Pinpoint the cell where the given text exists, returning its [x, y] midpoint coordinate. 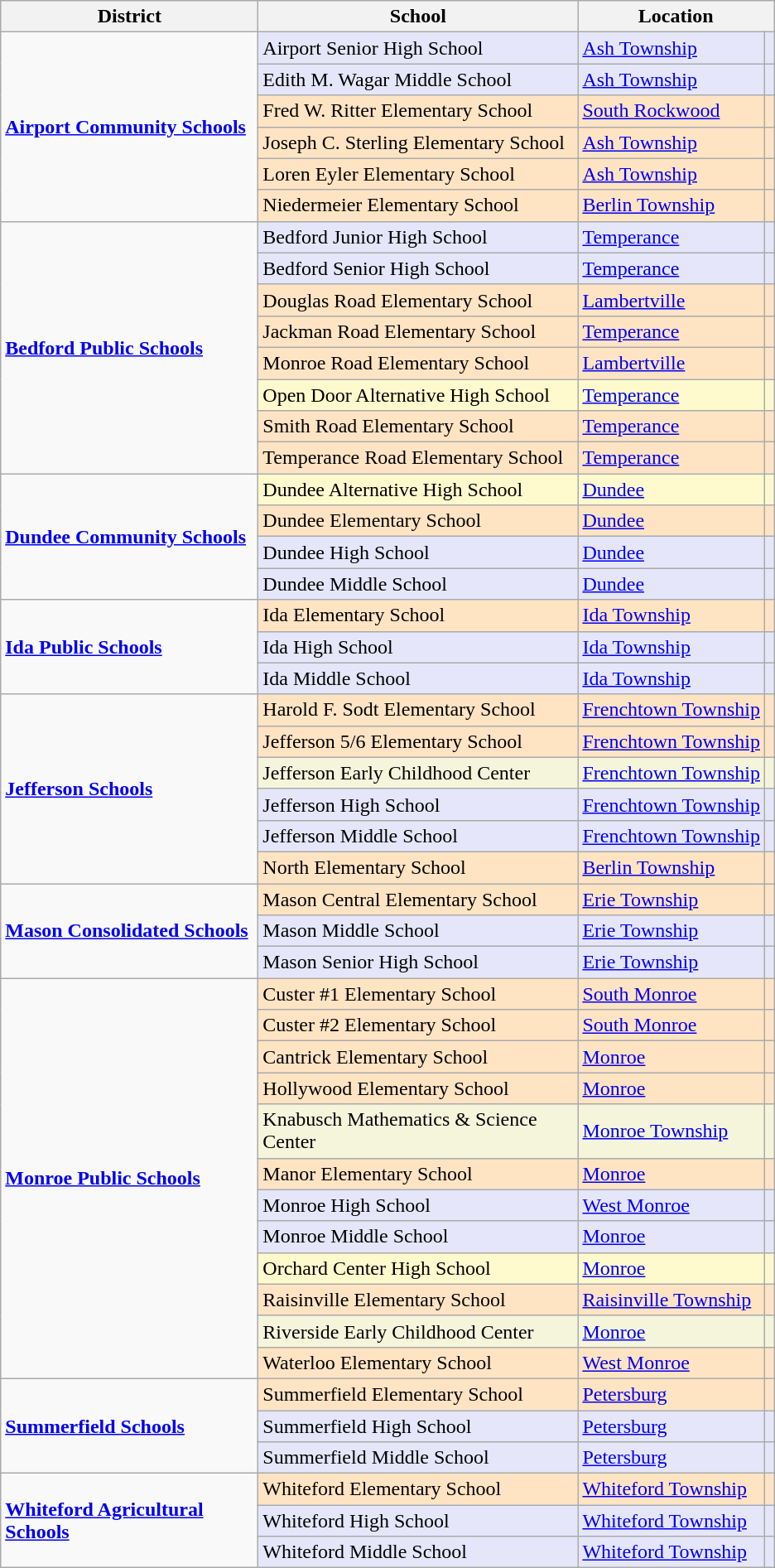
Jefferson 5/6 Elementary School [418, 741]
Fred W. Ritter Elementary School [418, 111]
Bedford Junior High School [418, 237]
Riverside Early Childhood Center [418, 1331]
Bedford Public Schools [129, 347]
Mason Senior High School [418, 963]
Douglas Road Elementary School [418, 300]
Dundee Elementary School [418, 521]
Knabusch Mathematics & Science Center [418, 1131]
Niedermeier Elementary School [418, 205]
Temperance Road Elementary School [418, 458]
Monroe Road Elementary School [418, 363]
Raisinville Elementary School [418, 1300]
Open Door Alternative High School [418, 395]
Monroe Public Schools [129, 1179]
Summerfield High School [418, 1426]
Location [676, 17]
Mason Consolidated Schools [129, 930]
Ida Middle School [418, 678]
Whiteford High School [418, 1521]
Airport Senior High School [418, 48]
Dundee High School [418, 552]
Smith Road Elementary School [418, 427]
Summerfield Elementary School [418, 1394]
Jefferson Schools [129, 789]
Hollywood Elementary School [418, 1088]
Monroe High School [418, 1205]
Loren Eyler Elementary School [418, 174]
Edith M. Wagar Middle School [418, 80]
District [129, 17]
Bedford Senior High School [418, 268]
Cantrick Elementary School [418, 1057]
Monroe Township [672, 1131]
Harold F. Sodt Elementary School [418, 710]
Jefferson High School [418, 804]
Custer #1 Elementary School [418, 994]
Whiteford Agricultural Schools [129, 1521]
Ida High School [418, 647]
Summerfield Middle School [418, 1458]
North Elementary School [418, 867]
Mason Middle School [418, 931]
Manor Elementary School [418, 1174]
Ida Elementary School [418, 615]
Waterloo Elementary School [418, 1363]
Joseph C. Sterling Elementary School [418, 142]
Monroe Middle School [418, 1237]
Whiteford Middle School [418, 1552]
Airport Community Schools [129, 127]
Dundee Alternative High School [418, 490]
Mason Central Elementary School [418, 899]
Jackman Road Elementary School [418, 331]
Whiteford Elementary School [418, 1489]
Summerfield Schools [129, 1426]
Jefferson Middle School [418, 836]
Orchard Center High School [418, 1268]
South Rockwood [672, 111]
Ida Public Schools [129, 647]
Jefferson Early Childhood Center [418, 773]
Dundee Middle School [418, 584]
Raisinville Township [672, 1300]
Dundee Community Schools [129, 537]
Custer #2 Elementary School [418, 1025]
School [418, 17]
